From the cell containing the given text, extract its center point as [X, Y] coordinate. 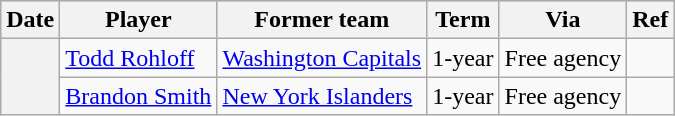
Date [30, 20]
Former team [322, 20]
Player [138, 20]
Term [463, 20]
Ref [650, 20]
New York Islanders [322, 96]
Via [563, 20]
Todd Rohloff [138, 58]
Brandon Smith [138, 96]
Washington Capitals [322, 58]
